Find where the given text appears and provide that cell's center as [x, y] coordinate. 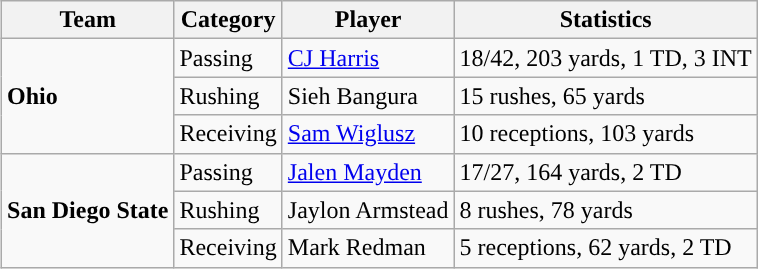
8 rushes, 78 yards [606, 210]
Sieh Bangura [368, 96]
Statistics [606, 20]
5 receptions, 62 yards, 2 TD [606, 248]
15 rushes, 65 yards [606, 96]
Category [228, 20]
17/27, 164 yards, 2 TD [606, 172]
Team [88, 20]
Sam Wiglusz [368, 134]
Jaylon Armstead [368, 210]
18/42, 203 yards, 1 TD, 3 INT [606, 58]
Mark Redman [368, 248]
Jalen Mayden [368, 172]
Ohio [88, 96]
10 receptions, 103 yards [606, 134]
Player [368, 20]
CJ Harris [368, 58]
San Diego State [88, 210]
